Provide the [x, y] coordinate of the cell's center where the given text is located.  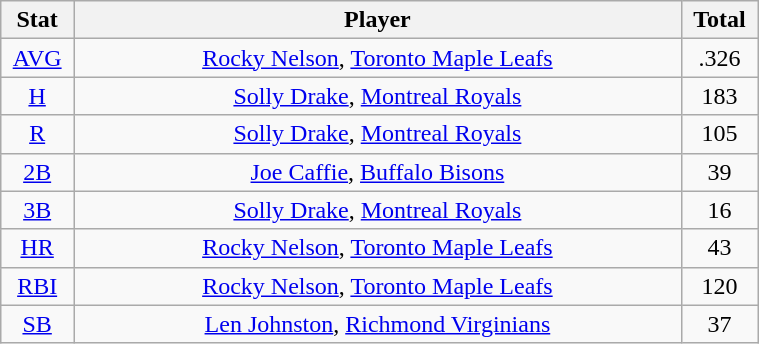
3B [38, 210]
Total [719, 20]
105 [719, 134]
16 [719, 210]
43 [719, 248]
RBI [38, 286]
HR [38, 248]
H [38, 96]
.326 [719, 58]
Len Johnston, Richmond Virginians [378, 324]
120 [719, 286]
2B [38, 172]
39 [719, 172]
SB [38, 324]
Stat [38, 20]
Player [378, 20]
R [38, 134]
183 [719, 96]
37 [719, 324]
Joe Caffie, Buffalo Bisons [378, 172]
AVG [38, 58]
